Detect which cell encompasses the target text, then output its [x, y] center coordinate. 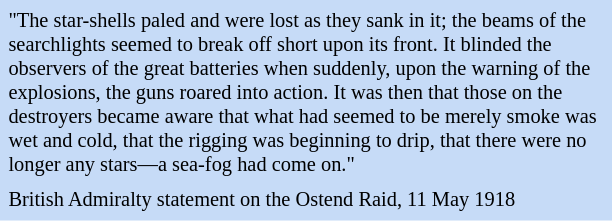
British Admiralty statement on the Ostend Raid, 11 May 1918 [306, 200]
